Return [x, y] of the center of cell containing provided text 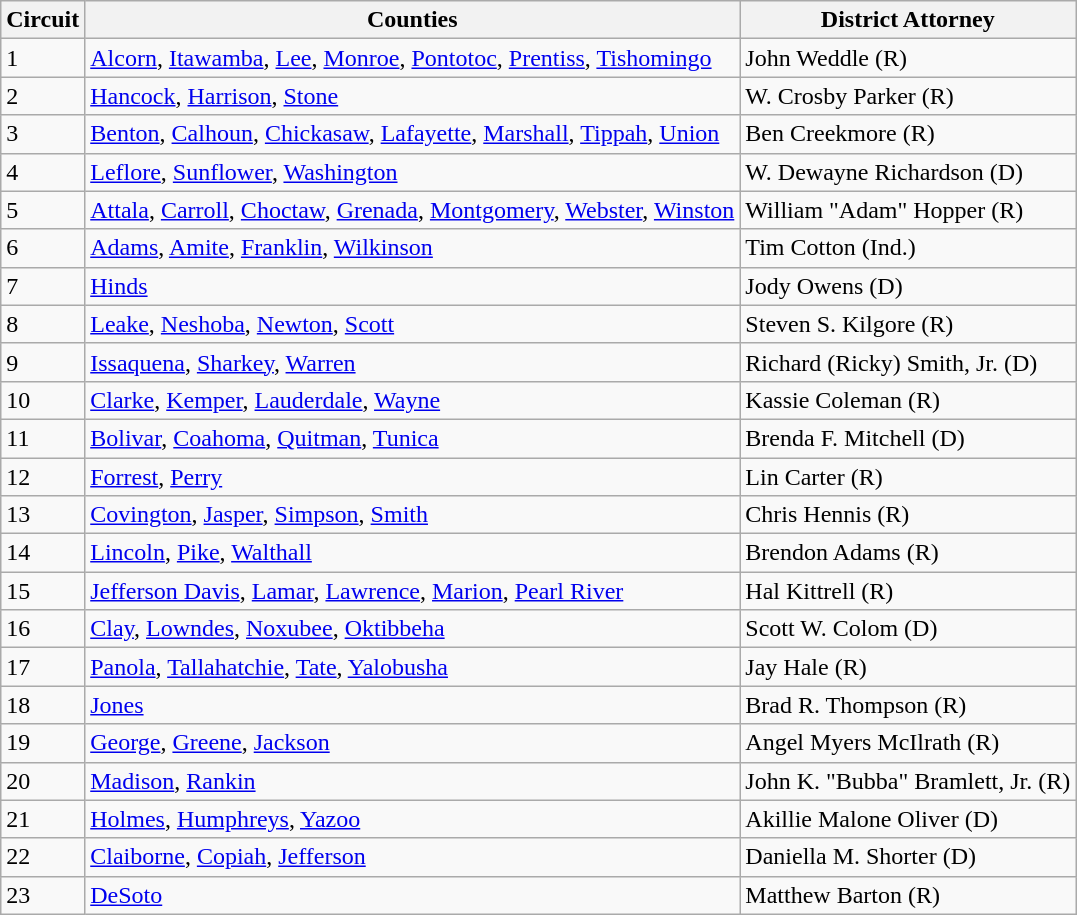
Leflore, Sunflower, Washington [412, 172]
Hancock, Harrison, Stone [412, 96]
Attala, Carroll, Choctaw, Grenada, Montgomery, Webster, Winston [412, 210]
Hal Kittrell (R) [908, 591]
Jefferson Davis, Lamar, Lawrence, Marion, Pearl River [412, 591]
Clarke, Kemper, Lauderdale, Wayne [412, 400]
9 [43, 362]
Jones [412, 705]
Circuit [43, 20]
12 [43, 477]
Lin Carter (R) [908, 477]
Jody Owens (D) [908, 286]
Leake, Neshoba, Newton, Scott [412, 324]
7 [43, 286]
3 [43, 134]
Richard (Ricky) Smith, Jr. (D) [908, 362]
11 [43, 438]
Steven S. Kilgore (R) [908, 324]
Brad R. Thompson (R) [908, 705]
DeSoto [412, 895]
Adams, Amite, Franklin, Wilkinson [412, 248]
16 [43, 629]
Akillie Malone Oliver (D) [908, 819]
William "Adam" Hopper (R) [908, 210]
13 [43, 515]
4 [43, 172]
Hinds [412, 286]
Lincoln, Pike, Walthall [412, 553]
Angel Myers McIlrath (R) [908, 743]
Scott W. Colom (D) [908, 629]
Claiborne, Copiah, Jefferson [412, 857]
21 [43, 819]
Benton, Calhoun, Chickasaw, Lafayette, Marshall, Tippah, Union [412, 134]
Ben Creekmore (R) [908, 134]
Alcorn, Itawamba, Lee, Monroe, Pontotoc, Prentiss, Tishomingo [412, 58]
Brendon Adams (R) [908, 553]
Holmes, Humphreys, Yazoo [412, 819]
Forrest, Perry [412, 477]
John Weddle (R) [908, 58]
10 [43, 400]
Issaquena, Sharkey, Warren [412, 362]
Daniella M. Shorter (D) [908, 857]
Jay Hale (R) [908, 667]
Tim Cotton (Ind.) [908, 248]
W. Dewayne Richardson (D) [908, 172]
5 [43, 210]
Chris Hennis (R) [908, 515]
18 [43, 705]
2 [43, 96]
19 [43, 743]
15 [43, 591]
Kassie Coleman (R) [908, 400]
14 [43, 553]
George, Greene, Jackson [412, 743]
Madison, Rankin [412, 781]
17 [43, 667]
Matthew Barton (R) [908, 895]
8 [43, 324]
6 [43, 248]
23 [43, 895]
Panola, Tallahatchie, Tate, Yalobusha [412, 667]
Clay, Lowndes, Noxubee, Oktibbeha [412, 629]
Bolivar, Coahoma, Quitman, Tunica [412, 438]
20 [43, 781]
W. Crosby Parker (R) [908, 96]
Brenda F. Mitchell (D) [908, 438]
22 [43, 857]
Counties [412, 20]
1 [43, 58]
Covington, Jasper, Simpson, Smith [412, 515]
John K. "Bubba" Bramlett, Jr. (R) [908, 781]
District Attorney [908, 20]
